For the text-containing cell, return its midpoint in [x, y] coordinate format. 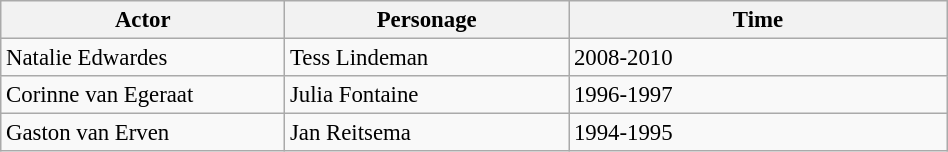
Actor [143, 20]
2008-2010 [758, 58]
Jan Reitsema [427, 133]
Personage [427, 20]
Tess Lindeman [427, 58]
1996-1997 [758, 95]
Julia Fontaine [427, 95]
Gaston van Erven [143, 133]
Corinne van Egeraat [143, 95]
Time [758, 20]
1994-1995 [758, 133]
Natalie Edwardes [143, 58]
